Find where the given text appears and provide that cell's center as (x, y) coordinate. 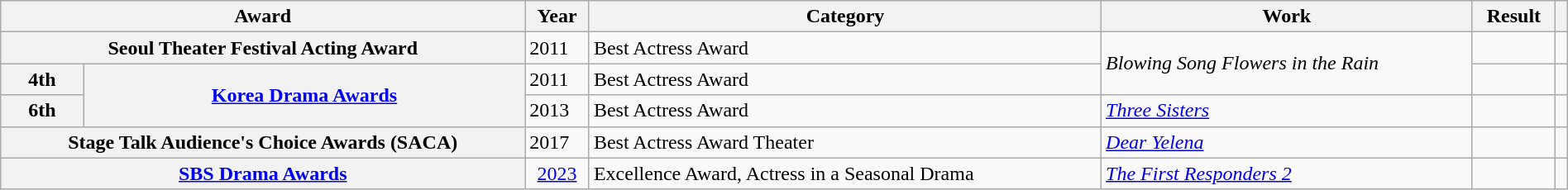
Blowing Song Flowers in the Rain (1287, 64)
2023 (557, 173)
6th (43, 111)
The First Responders 2 (1287, 173)
Award (263, 17)
4th (43, 79)
2013 (557, 111)
Three Sisters (1287, 111)
Work (1287, 17)
Dear Yelena (1287, 142)
Year (557, 17)
Stage Talk Audience's Choice Awards (SACA) (263, 142)
Category (845, 17)
Korea Drama Awards (304, 95)
Excellence Award, Actress in a Seasonal Drama (845, 173)
Best Actress Award Theater (845, 142)
SBS Drama Awards (263, 173)
2017 (557, 142)
Seoul Theater Festival Acting Award (263, 48)
Result (1513, 17)
